Determine the [x, y] coordinate at the center of the cell enclosing the given text.  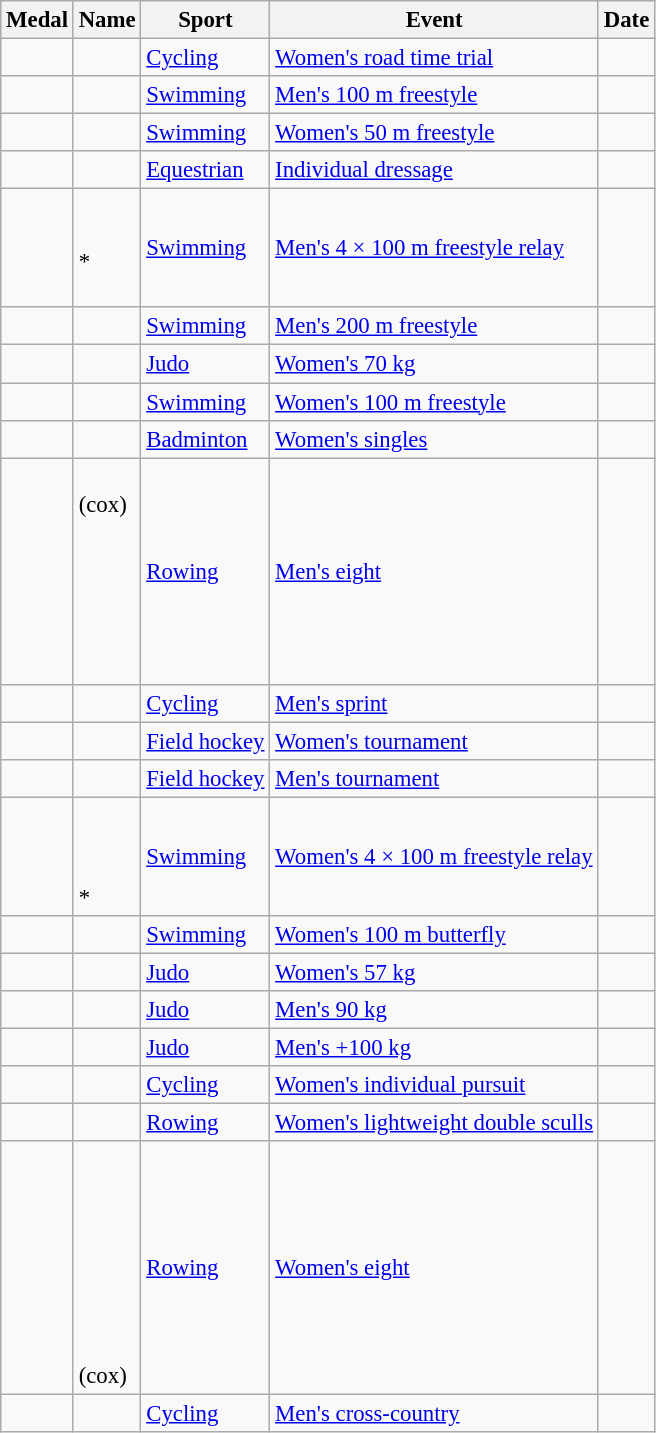
Women's 100 m freestyle [434, 402]
Women's tournament [434, 741]
Men's sprint [434, 703]
Sport [206, 20]
Event [434, 20]
Individual dressage [434, 170]
Women's 70 kg [434, 364]
Men's 90 kg [434, 1010]
Name [107, 20]
Men's +100 kg [434, 1048]
Women's road time trial [434, 58]
Women's 4 × 100 m freestyle relay [434, 856]
Women's lightweight double sculls [434, 1123]
Women's singles [434, 439]
Women's 100 m butterfly [434, 935]
Men's 4 × 100 m freestyle relay [434, 248]
Women's individual pursuit [434, 1085]
Men's 200 m freestyle [434, 327]
Date [626, 20]
Men's tournament [434, 779]
Women's 57 kg [434, 972]
Women's eight [434, 1268]
Women's 50 m freestyle [434, 133]
Medal [38, 20]
Badminton [206, 439]
Men's cross-country [434, 1414]
Equestrian [206, 170]
Men's 100 m freestyle [434, 95]
Men's eight [434, 572]
